For the text-containing cell, return its midpoint in (X, Y) coordinate format. 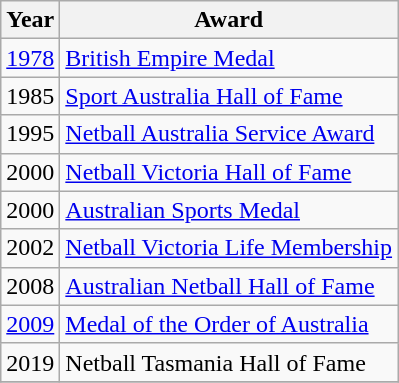
2009 (30, 324)
Award (229, 20)
2019 (30, 362)
Australian Netball Hall of Fame (229, 286)
Netball Victoria Hall of Fame (229, 172)
1978 (30, 58)
Sport Australia Hall of Fame (229, 96)
1995 (30, 134)
Netball Tasmania Hall of Fame (229, 362)
Medal of the Order of Australia (229, 324)
1985 (30, 96)
Netball Victoria Life Membership (229, 248)
Netball Australia Service Award (229, 134)
British Empire Medal (229, 58)
Australian Sports Medal (229, 210)
Year (30, 20)
2002 (30, 248)
2008 (30, 286)
